Detect which cell encompasses the target text, then output its [x, y] center coordinate. 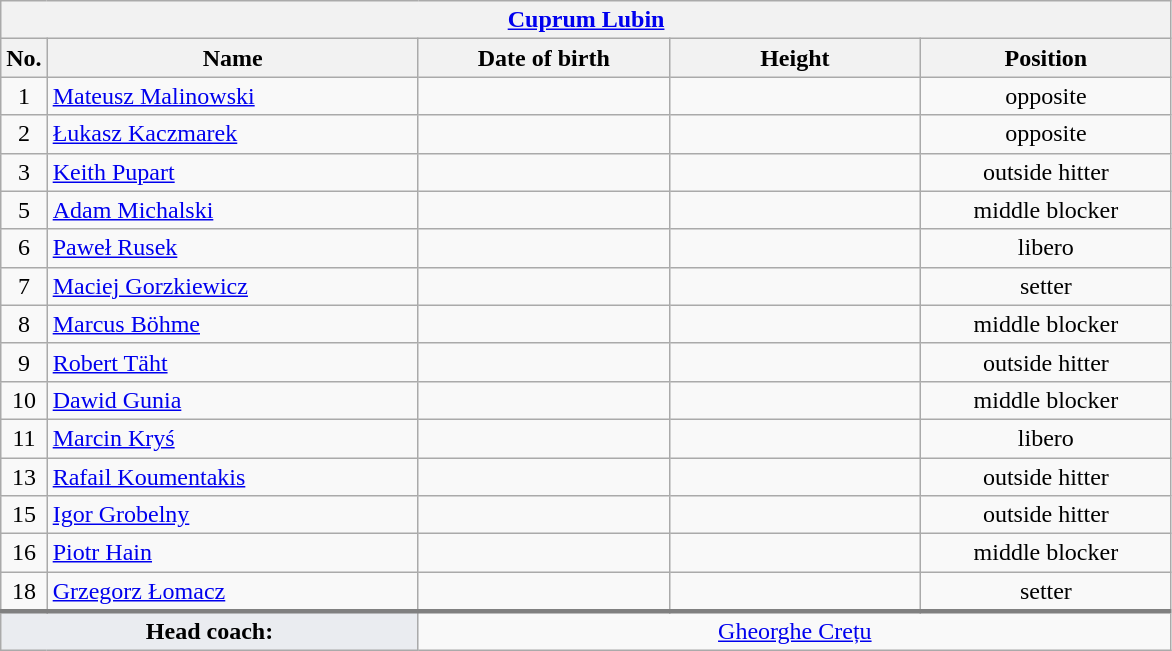
Grzegorz Łomacz [232, 592]
Gheorghe Crețu [794, 631]
Name [232, 58]
Piotr Hain [232, 553]
15 [24, 515]
Position [1046, 58]
10 [24, 400]
Cuprum Lubin [586, 20]
13 [24, 477]
Marcus Böhme [232, 324]
5 [24, 210]
Łukasz Kaczmarek [232, 134]
18 [24, 592]
11 [24, 438]
Height [794, 58]
Date of birth [544, 58]
8 [24, 324]
Robert Täht [232, 362]
Rafail Koumentakis [232, 477]
Mateusz Malinowski [232, 96]
Marcin Kryś [232, 438]
2 [24, 134]
Keith Pupart [232, 172]
1 [24, 96]
3 [24, 172]
Dawid Gunia [232, 400]
Head coach: [210, 631]
Igor Grobelny [232, 515]
Paweł Rusek [232, 248]
9 [24, 362]
Maciej Gorzkiewicz [232, 286]
7 [24, 286]
16 [24, 553]
No. [24, 58]
6 [24, 248]
Adam Michalski [232, 210]
